Detect which cell encompasses the target text, then output its [X, Y] center coordinate. 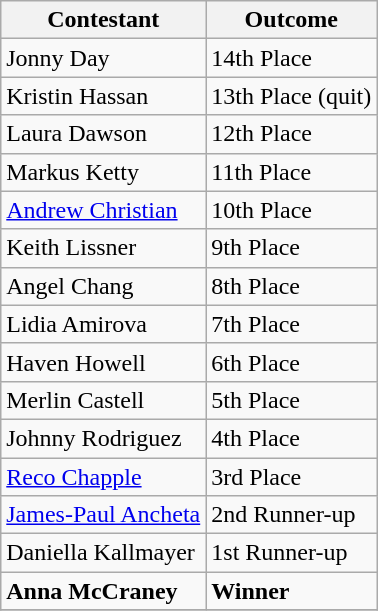
Andrew Christian [104, 210]
8th Place [292, 286]
9th Place [292, 248]
Haven Howell [104, 362]
1st Runner-up [292, 553]
Daniella Kallmayer [104, 553]
10th Place [292, 210]
Winner [292, 591]
Keith Lissner [104, 248]
Markus Ketty [104, 172]
11th Place [292, 172]
Jonny Day [104, 58]
Laura Dawson [104, 134]
Contestant [104, 20]
Angel Chang [104, 286]
Merlin Castell [104, 400]
4th Place [292, 438]
Anna McCraney [104, 591]
2nd Runner-up [292, 515]
13th Place (quit) [292, 96]
Lidia Amirova [104, 324]
3rd Place [292, 477]
James-Paul Ancheta [104, 515]
Reco Chapple [104, 477]
12th Place [292, 134]
5th Place [292, 400]
6th Place [292, 362]
14th Place [292, 58]
Johnny Rodriguez [104, 438]
Outcome [292, 20]
Kristin Hassan [104, 96]
7th Place [292, 324]
